Extract the (X, Y) coordinate from the center of the cell holding the provided text.  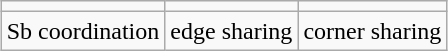
Sb coordination (83, 31)
edge sharing (232, 31)
corner sharing (372, 31)
